Return the [X, Y] coordinate for the center point of the cell that contains the specified text.  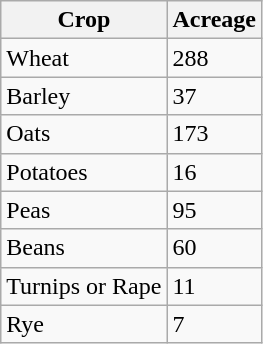
Potatoes [84, 172]
Wheat [84, 58]
Oats [84, 134]
Acreage [214, 20]
Peas [84, 210]
16 [214, 172]
11 [214, 286]
95 [214, 210]
Barley [84, 96]
37 [214, 96]
7 [214, 324]
Beans [84, 248]
Turnips or Rape [84, 286]
288 [214, 58]
173 [214, 134]
Rye [84, 324]
Crop [84, 20]
60 [214, 248]
